Pinpoint the cell where the given text exists, returning its [X, Y] midpoint coordinate. 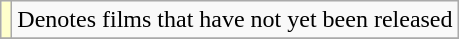
Denotes films that have not yet been released [235, 20]
